Return the [X, Y] coordinate for the center point of the cell that contains the specified text.  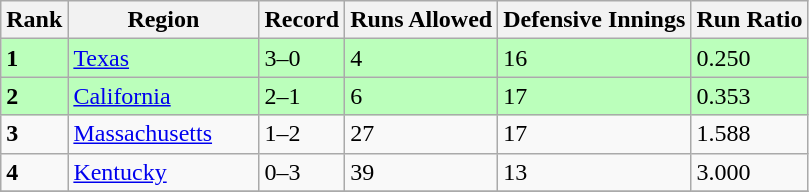
13 [594, 172]
3–0 [302, 58]
Texas [164, 58]
Record [302, 20]
1–2 [302, 134]
2–1 [302, 96]
1 [34, 58]
6 [422, 96]
39 [422, 172]
1.588 [750, 134]
16 [594, 58]
Runs Allowed [422, 20]
3.000 [750, 172]
Run Ratio [750, 20]
Defensive Innings [594, 20]
Rank [34, 20]
3 [34, 134]
Region [164, 20]
0.353 [750, 96]
0.250 [750, 58]
Kentucky [164, 172]
0–3 [302, 172]
2 [34, 96]
California [164, 96]
27 [422, 134]
Massachusetts [164, 134]
